For the text-containing cell, return its midpoint in (x, y) coordinate format. 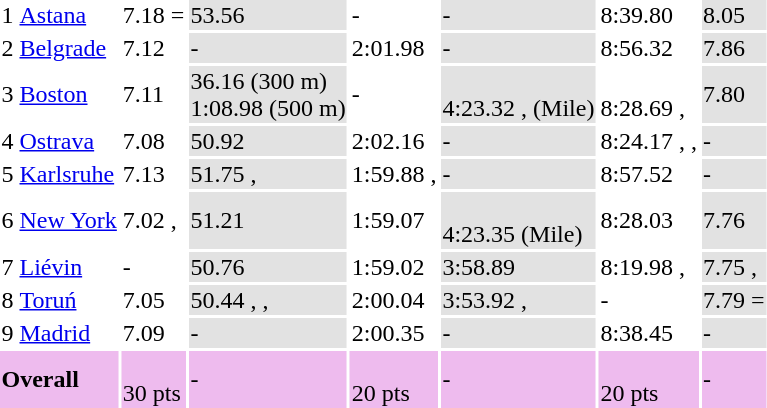
6 (8, 220)
51.21 (268, 220)
8:19.98 , (649, 267)
8:56.32 (649, 48)
5 (8, 174)
7.75 , (734, 267)
4 (8, 141)
Belgrade (68, 48)
7.80 (734, 94)
3 (8, 94)
8:38.45 (649, 333)
2:01.98 (394, 48)
1 (8, 15)
Liévin (68, 267)
Ostrava (68, 141)
53.56 (268, 15)
7.11 (154, 94)
7.09 (154, 333)
8:39.80 (649, 15)
3:53.92 , (518, 300)
2:00.35 (394, 333)
Overall (59, 380)
New York (68, 220)
4:23.35 (Mile) (518, 220)
8:24.17 , , (649, 141)
7.86 (734, 48)
Karlsruhe (68, 174)
36.16 (300 m) 1:08.98 (500 m) (268, 94)
50.76 (268, 267)
51.75 , (268, 174)
1:59.07 (394, 220)
8 (8, 300)
Madrid (68, 333)
8.05 (734, 15)
8:28.03 (649, 220)
7.02 , (154, 220)
7.18 = (154, 15)
7.12 (154, 48)
8:28.69 , (649, 94)
7.08 (154, 141)
1:59.88 , (394, 174)
Toruń (68, 300)
3:58.89 (518, 267)
Boston (68, 94)
2:02.16 (394, 141)
8:57.52 (649, 174)
7.79 = (734, 300)
4:23.32 , (Mile) (518, 94)
1:59.02 (394, 267)
7 (8, 267)
50.92 (268, 141)
30 pts (154, 380)
9 (8, 333)
2 (8, 48)
50.44 , , (268, 300)
7.13 (154, 174)
7.05 (154, 300)
2:00.04 (394, 300)
Astana (68, 15)
7.76 (734, 220)
